Determine the (x, y) coordinate at the center of the cell enclosing the given text.  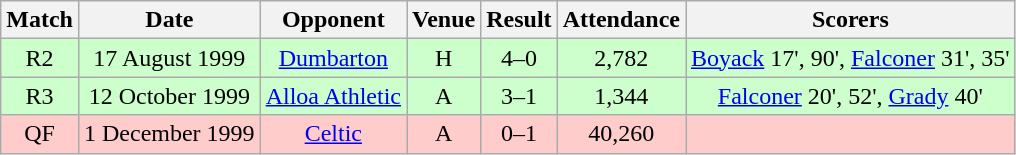
1,344 (621, 96)
Result (519, 20)
12 October 1999 (169, 96)
Alloa Athletic (333, 96)
H (443, 58)
1 December 1999 (169, 134)
Celtic (333, 134)
Attendance (621, 20)
2,782 (621, 58)
17 August 1999 (169, 58)
Date (169, 20)
Opponent (333, 20)
Venue (443, 20)
R3 (40, 96)
3–1 (519, 96)
Match (40, 20)
QF (40, 134)
40,260 (621, 134)
Boyack 17', 90', Falconer 31', 35' (851, 58)
Falconer 20', 52', Grady 40' (851, 96)
4–0 (519, 58)
Scorers (851, 20)
0–1 (519, 134)
Dumbarton (333, 58)
R2 (40, 58)
